Scan for the cell matching the given text and deliver its (X, Y) coordinate at center. 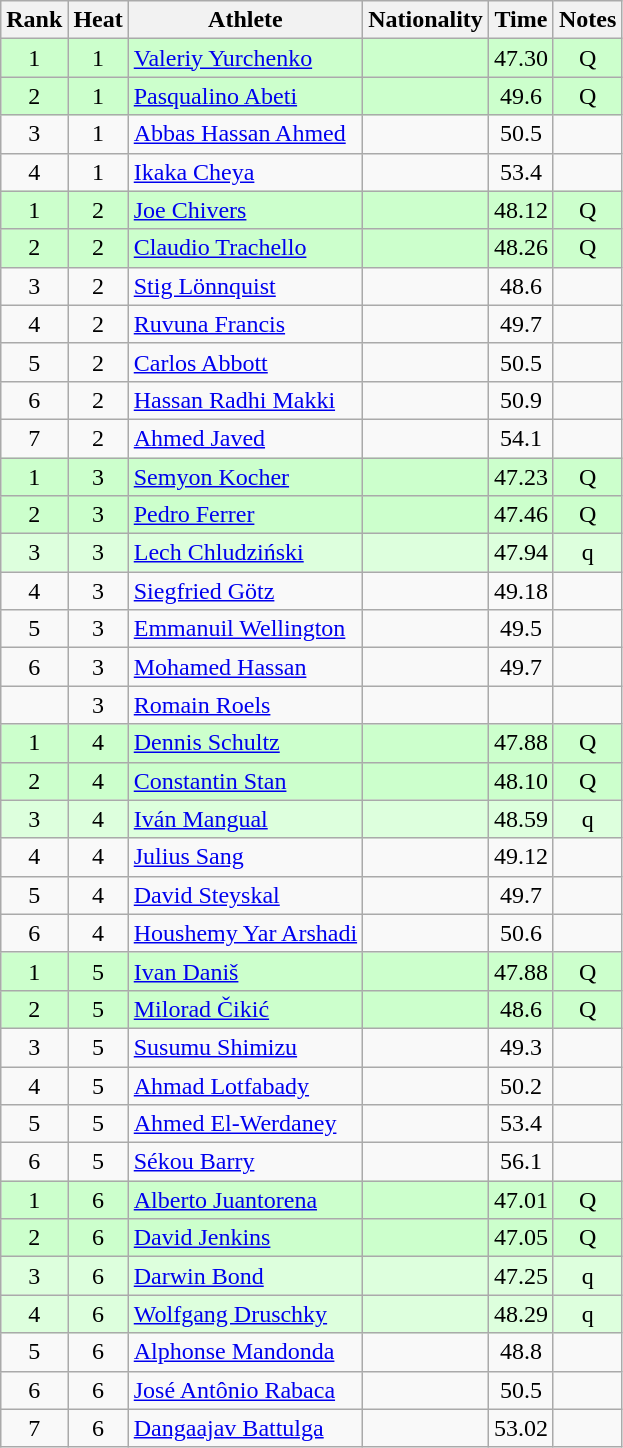
47.05 (520, 1238)
Romain Roels (245, 705)
Heat (98, 20)
Susumu Shimizu (245, 1047)
Wolfgang Druschky (245, 1314)
49.12 (520, 857)
47.46 (520, 515)
Milorad Čikić (245, 1009)
David Jenkins (245, 1238)
Athlete (245, 20)
47.25 (520, 1276)
48.29 (520, 1314)
50.9 (520, 400)
Rank (34, 20)
49.5 (520, 629)
Ahmad Lotfabady (245, 1085)
47.94 (520, 553)
50.6 (520, 933)
Alphonse Mandonda (245, 1352)
48.59 (520, 819)
49.3 (520, 1047)
Stig Lönnquist (245, 286)
Abbas Hassan Ahmed (245, 134)
49.18 (520, 591)
Emmanuil Wellington (245, 629)
Hassan Radhi Makki (245, 400)
Pedro Ferrer (245, 515)
Claudio Trachello (245, 248)
Ikaka Cheya (245, 172)
Mohamed Hassan (245, 667)
47.30 (520, 58)
49.6 (520, 96)
50.2 (520, 1085)
David Steyskal (245, 895)
Sékou Barry (245, 1162)
Julius Sang (245, 857)
Lech Chludziński (245, 553)
Joe Chivers (245, 210)
48.26 (520, 248)
Houshemy Yar Arshadi (245, 933)
56.1 (520, 1162)
48.10 (520, 781)
Semyon Kocher (245, 477)
53.02 (520, 1428)
47.23 (520, 477)
48.12 (520, 210)
Ivan Daniš (245, 971)
Nationality (426, 20)
Pasqualino Abeti (245, 96)
Constantin Stan (245, 781)
Carlos Abbott (245, 362)
Ahmed El-Werdaney (245, 1124)
José Antônio Rabaca (245, 1390)
Valeriy Yurchenko (245, 58)
Darwin Bond (245, 1276)
47.01 (520, 1200)
Alberto Juantorena (245, 1200)
Dennis Schultz (245, 743)
Notes (587, 20)
48.8 (520, 1352)
Ruvuna Francis (245, 324)
Siegfried Götz (245, 591)
Dangaajav Battulga (245, 1428)
Ahmed Javed (245, 438)
Iván Mangual (245, 819)
54.1 (520, 438)
Time (520, 20)
